Determine the [x, y] coordinate at the center of the cell enclosing the given text.  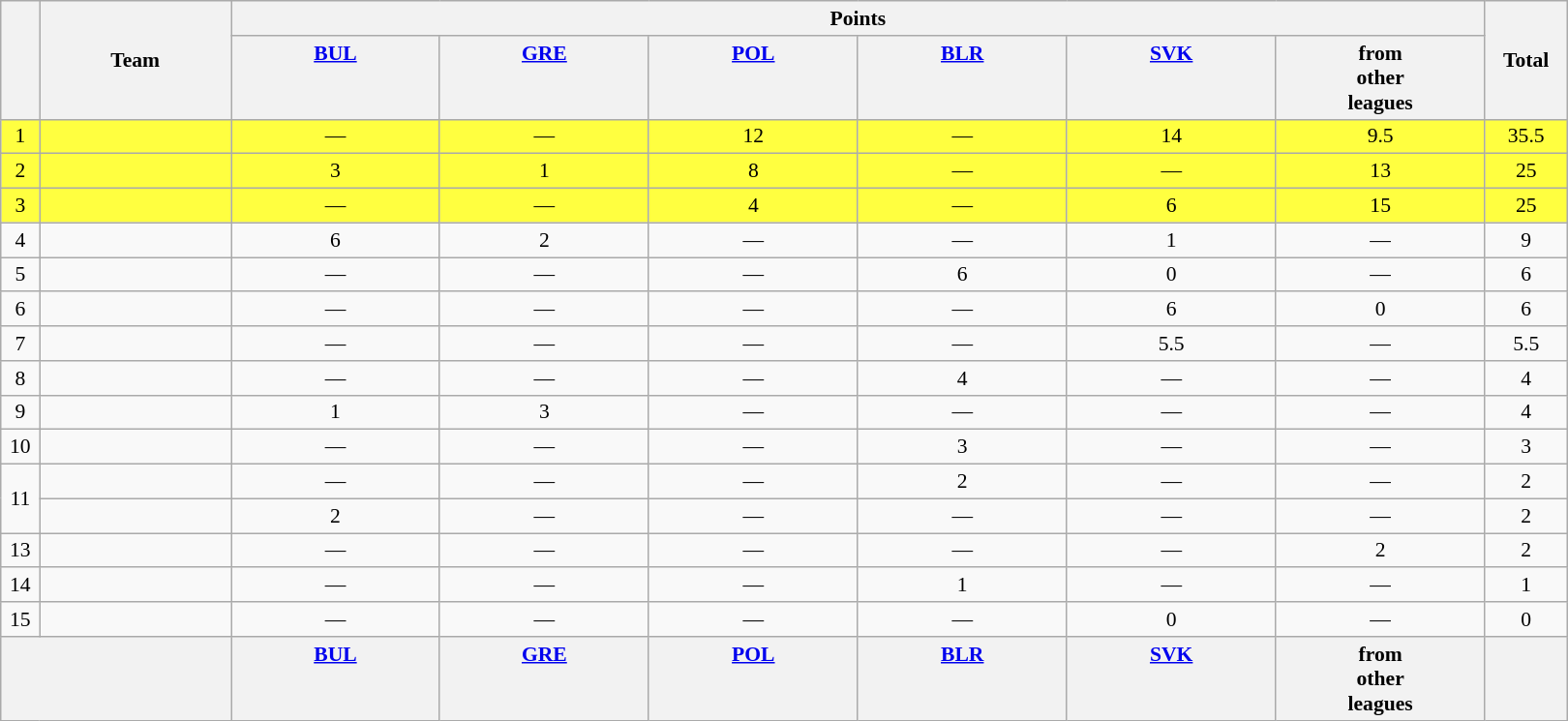
9.5 [1380, 136]
5 [20, 275]
Team [136, 60]
7 [20, 344]
12 [753, 136]
10 [20, 447]
35.5 [1525, 136]
11 [20, 499]
Points [858, 18]
Total [1525, 60]
